Output the [x, y] coordinate of the center of the cell containing the given text.  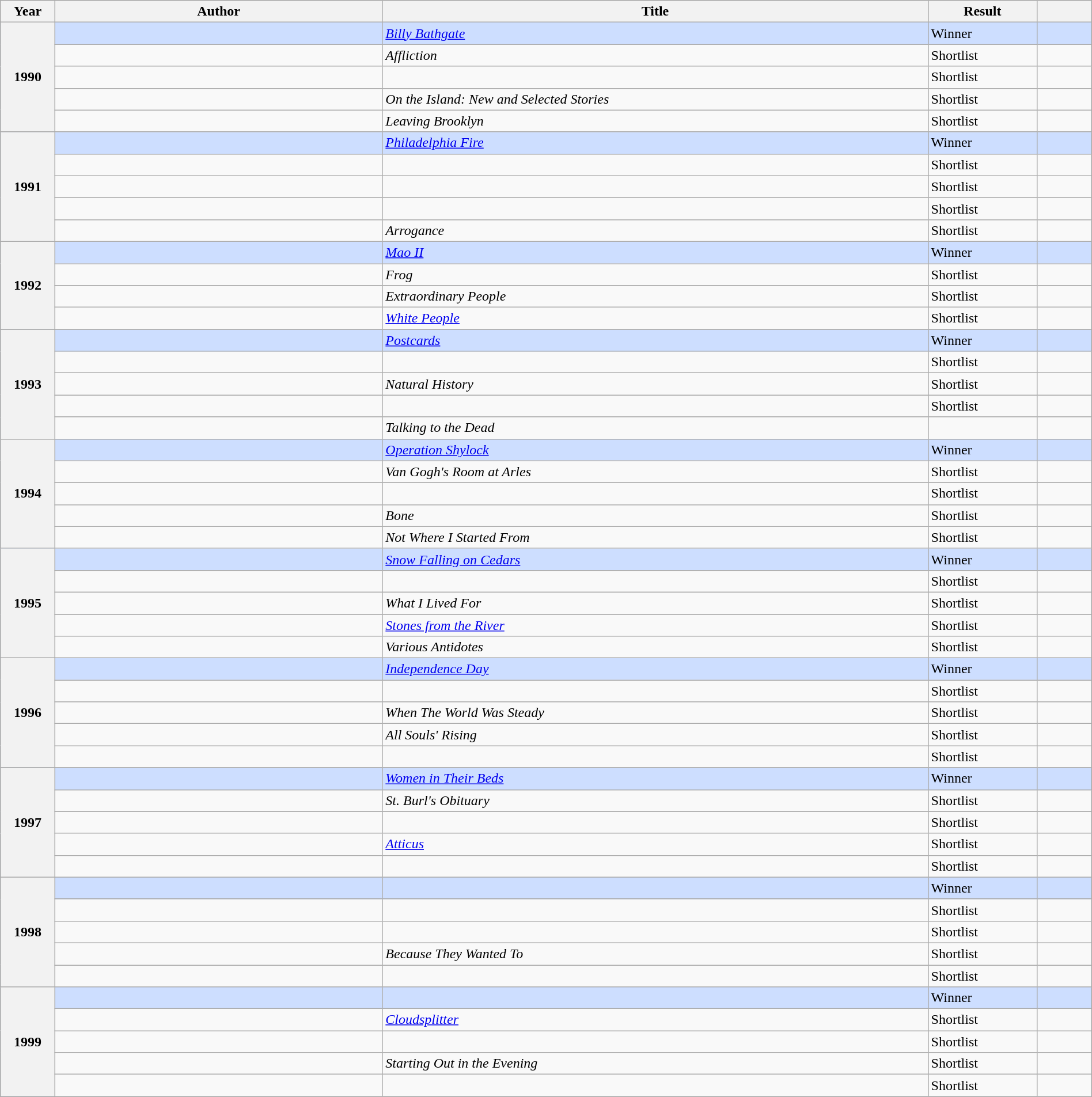
Stones from the River [655, 625]
1993 [28, 384]
White People [655, 318]
Women in Their Beds [655, 779]
Author [218, 12]
Mao II [655, 252]
All Souls' Rising [655, 735]
Leaving Brooklyn [655, 121]
Various Antidotes [655, 647]
Billy Bathgate [655, 33]
Extraordinary People [655, 297]
1998 [28, 932]
Frog [655, 275]
1991 [28, 187]
Postcards [655, 340]
Van Gogh's Room at Arles [655, 472]
When The World Was Steady [655, 713]
Not Where I Started From [655, 537]
1999 [28, 1042]
Independence Day [655, 669]
On the Island: New and Selected Stories [655, 99]
1990 [28, 77]
Natural History [655, 384]
1995 [28, 603]
St. Burl's Obituary [655, 800]
Talking to the Dead [655, 428]
Starting Out in the Evening [655, 1064]
Result [983, 12]
Arrogance [655, 230]
1994 [28, 494]
Snow Falling on Cedars [655, 559]
Year [28, 12]
What I Lived For [655, 603]
Cloudsplitter [655, 1020]
1996 [28, 713]
Bone [655, 515]
Affliction [655, 55]
1992 [28, 285]
Philadelphia Fire [655, 143]
1997 [28, 822]
Operation Shylock [655, 450]
Title [655, 12]
Atticus [655, 844]
Because They Wanted To [655, 954]
